Find where the given text appears and provide that cell's center as (x, y) coordinate. 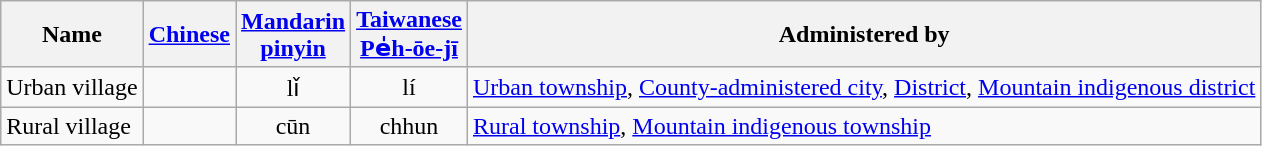
lí (410, 87)
Name (72, 34)
Rural village (72, 126)
Rural township, Mountain indigenous township (864, 126)
TaiwanesePe̍h-ōe-jī (410, 34)
Chinese (189, 34)
Mandarinpinyin (294, 34)
cūn (294, 126)
lǐ (294, 87)
Urban village (72, 87)
chhun (410, 126)
Administered by (864, 34)
Urban township, County-administered city, District, Mountain indigenous district (864, 87)
